Provide the [x, y] coordinate of the cell's center where the given text is located.  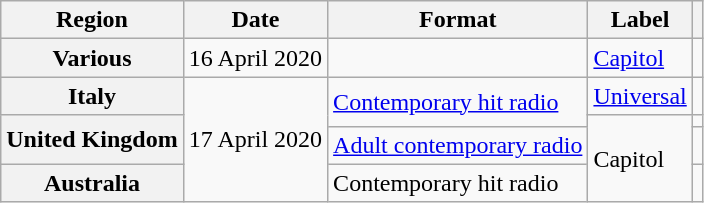
Adult contemporary radio [458, 145]
Italy [92, 96]
United Kingdom [92, 140]
Universal [640, 96]
Region [92, 20]
17 April 2020 [255, 140]
Australia [92, 183]
Various [92, 58]
Label [640, 20]
16 April 2020 [255, 58]
Date [255, 20]
Format [458, 20]
